Find where the given text appears and provide that cell's center as (X, Y) coordinate. 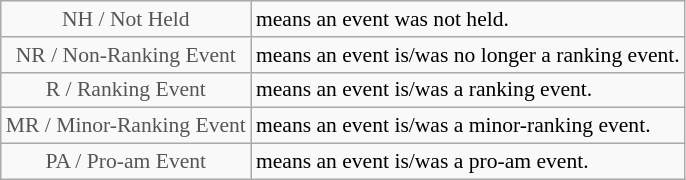
means an event is/was a minor-ranking event. (468, 126)
PA / Pro-am Event (126, 162)
means an event is/was no longer a ranking event. (468, 55)
MR / Minor-Ranking Event (126, 126)
means an event is/was a pro-am event. (468, 162)
NH / Not Held (126, 19)
NR / Non-Ranking Event (126, 55)
R / Ranking Event (126, 90)
means an event is/was a ranking event. (468, 90)
means an event was not held. (468, 19)
